Find where the given text appears and provide that cell's center as (x, y) coordinate. 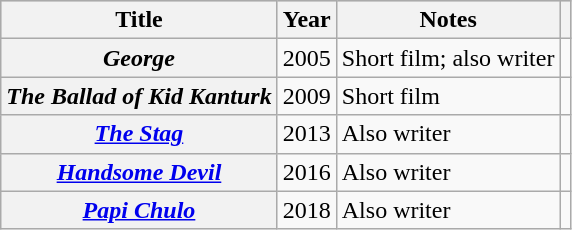
2009 (306, 96)
Title (139, 20)
2018 (306, 210)
Handsome Devil (139, 172)
Notes (448, 20)
2005 (306, 58)
2013 (306, 134)
Short film (448, 96)
The Stag (139, 134)
Year (306, 20)
The Ballad of Kid Kanturk (139, 96)
2016 (306, 172)
Short film; also writer (448, 58)
George (139, 58)
Papi Chulo (139, 210)
